Return the (x, y) coordinate for the center point of the cell that contains the specified text.  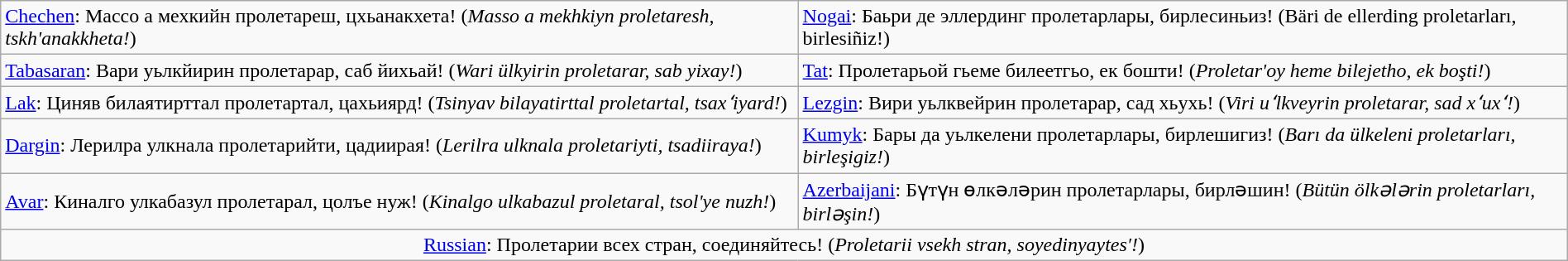
Dargin: Лерилра улкнала пролетарийти, цадиирая! (Lerilra ulknala proletariyti, tsadiiraya!) (399, 146)
Lezgin: Вири уьлквейрин пролетарар, сад хьухь! (Viri uʻlkveyrin proletarar, sad xʻuxʻ!) (1183, 103)
Russian: Пролетарии всех стран, соединяйтесь! (Proletarii vsekh stran, soyedinyaytes′!) (784, 245)
Azerbaijani: Бүтүн өлкәләрин пролетарлары, бирләшин! (Bütün ölkələrin proletarları, birləşin!) (1183, 201)
Tat: Пролетарьой гьеме билеетгьо, ек бошти! (Proletar'oy heme bilejetho, ek boşti!) (1183, 70)
Nogai: Баьри де эллердинг пролетарлары, бирлесиньиз! (Bäri de ellerding proletarları, birlesiñiz!) (1183, 28)
Lak: Циняв билаятирттал пролетартал, цахьиярд! (Tsinyav bilayatirttal proletartal, tsaxʻiyard!) (399, 103)
Avar: Киналго улкабазул пролетарал, цолъе нуж! (Kinalgo ulkabazul proletaral, tsol'ye nuzh!) (399, 201)
Tabasaran: Вари уьлкйирин пролетарар, саб йихьай! (Wari ülkyirin proletarar, sab yixay!) (399, 70)
Kumyk: Бары да уьлкелени пролетарлары, бирлешигиз! (Barı da ülkeleni proletarları, birleşigiz!) (1183, 146)
Chechen: Массо а мехкийн пролетареш, цхьанакхета! (Masso a mekhkiyn proletaresh, tskh'anakkheta!) (399, 28)
